Extract the (X, Y) coordinate from the center of the cell holding the provided text.  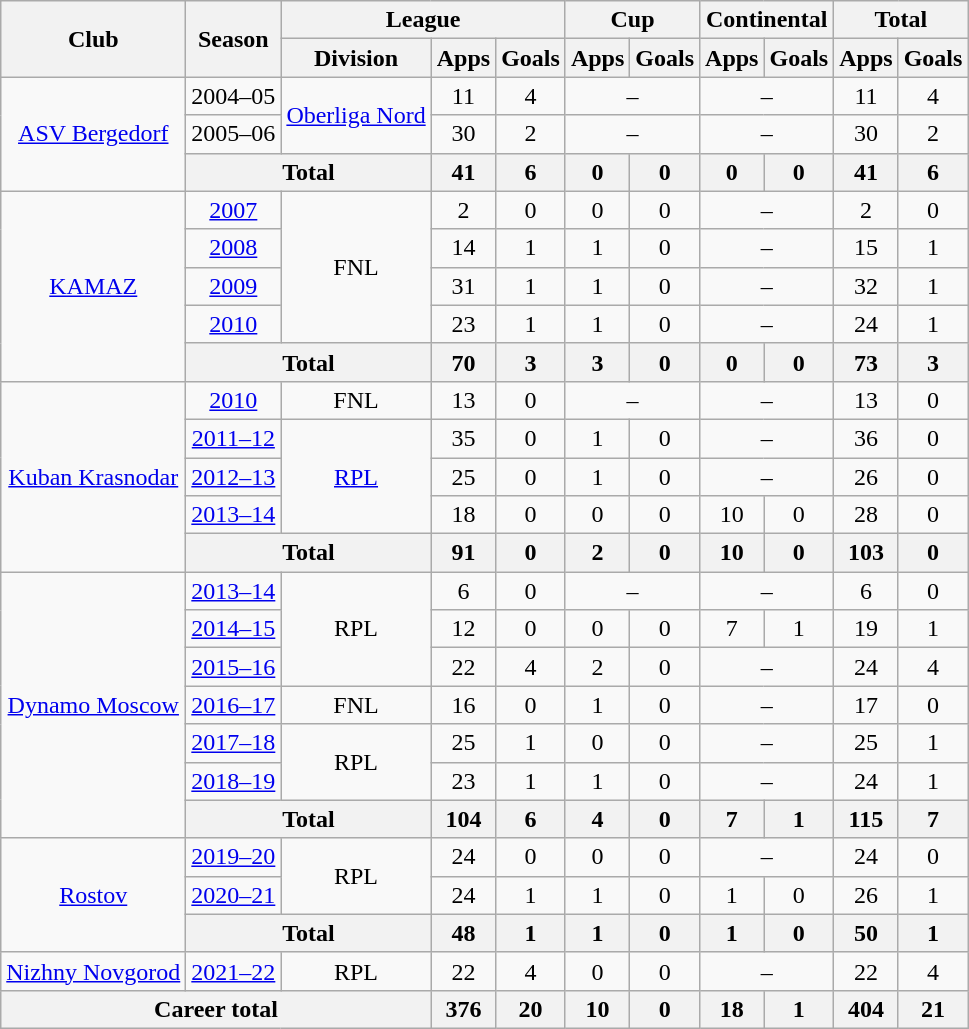
20 (531, 1009)
Rostov (94, 895)
2005–06 (234, 134)
2016–17 (234, 705)
2007 (234, 210)
ASV Bergedorf (94, 134)
17 (866, 705)
2019–20 (234, 857)
Cup (632, 20)
21 (933, 1009)
Dynamo Moscow (94, 705)
70 (463, 362)
Club (94, 39)
Season (234, 39)
League (424, 20)
2014–15 (234, 629)
2020–21 (234, 895)
Career total (216, 1009)
Oberliga Nord (356, 115)
16 (463, 705)
15 (866, 248)
14 (463, 248)
28 (866, 515)
2015–16 (234, 667)
73 (866, 362)
103 (866, 553)
2017–18 (234, 743)
Nizhny Novgorod (94, 971)
KAMAZ (94, 286)
2018–19 (234, 781)
31 (463, 286)
404 (866, 1009)
32 (866, 286)
91 (463, 553)
50 (866, 933)
48 (463, 933)
Continental (767, 20)
2004–05 (234, 96)
2009 (234, 286)
2021–22 (234, 971)
115 (866, 819)
Division (356, 58)
12 (463, 629)
Kuban Krasnodar (94, 476)
19 (866, 629)
376 (463, 1009)
2011–12 (234, 438)
35 (463, 438)
104 (463, 819)
2008 (234, 248)
36 (866, 438)
2012–13 (234, 477)
